Determine the (x, y) coordinate at the center of the cell enclosing the given text.  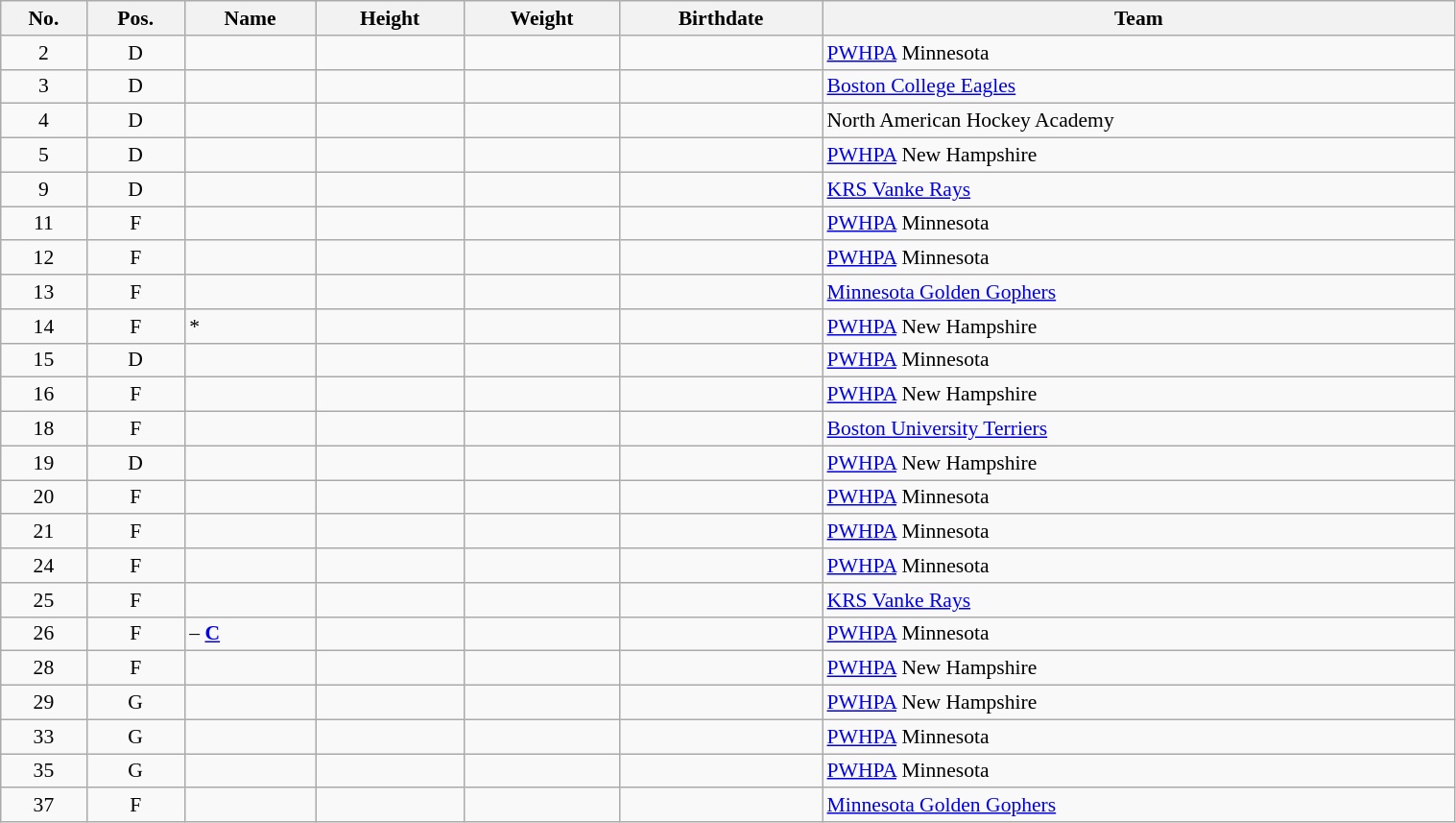
11 (44, 224)
No. (44, 18)
Weight (541, 18)
* (250, 327)
Birthdate (722, 18)
18 (44, 429)
– C (250, 634)
Pos. (135, 18)
13 (44, 292)
12 (44, 258)
9 (44, 189)
37 (44, 806)
4 (44, 121)
21 (44, 532)
19 (44, 463)
26 (44, 634)
35 (44, 771)
5 (44, 156)
North American Hockey Academy (1139, 121)
Height (390, 18)
29 (44, 703)
16 (44, 395)
28 (44, 668)
14 (44, 327)
Team (1139, 18)
25 (44, 600)
20 (44, 497)
24 (44, 566)
15 (44, 360)
3 (44, 86)
2 (44, 53)
Boston College Eagles (1139, 86)
33 (44, 737)
Name (250, 18)
Boston University Terriers (1139, 429)
